Return [x, y] of the center of cell containing provided text 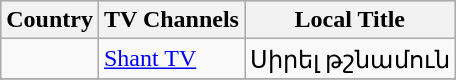
Country [50, 20]
Shant TV [171, 59]
TV Channels [171, 20]
Սիրել թշնամուն [350, 59]
Local Title [350, 20]
